Scan for the cell matching the given text and deliver its (x, y) coordinate at center. 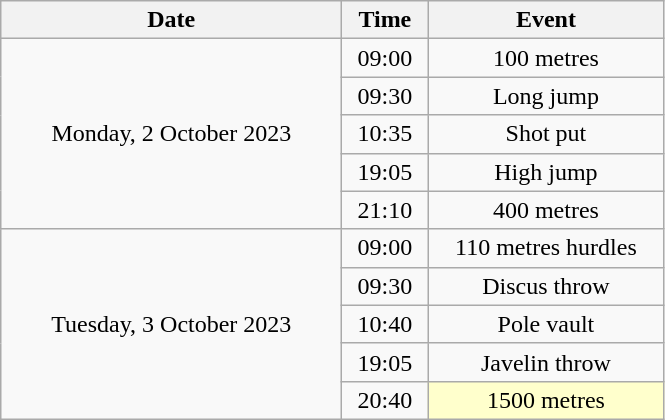
100 metres (546, 58)
Long jump (546, 96)
21:10 (385, 210)
10:40 (385, 324)
400 metres (546, 210)
Event (546, 20)
20:40 (385, 400)
Monday, 2 October 2023 (172, 134)
Tuesday, 3 October 2023 (172, 324)
High jump (546, 172)
1500 metres (546, 400)
110 metres hurdles (546, 248)
Javelin throw (546, 362)
Date (172, 20)
10:35 (385, 134)
Discus throw (546, 286)
Shot put (546, 134)
Time (385, 20)
Pole vault (546, 324)
